Pinpoint the cell where the given text exists, returning its (x, y) midpoint coordinate. 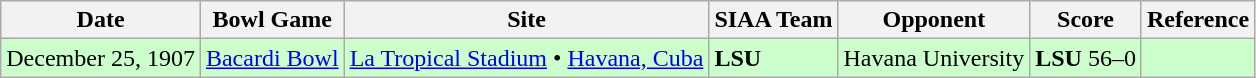
December 25, 1907 (101, 58)
Opponent (934, 20)
Date (101, 20)
Bowl Game (272, 20)
Site (526, 20)
Reference (1198, 20)
SIAA Team (774, 20)
Bacardi Bowl (272, 58)
LSU (774, 58)
LSU 56–0 (1086, 58)
Havana University (934, 58)
Score (1086, 20)
La Tropical Stadium • Havana, Cuba (526, 58)
